Pinpoint the cell where the given text exists, returning its (x, y) midpoint coordinate. 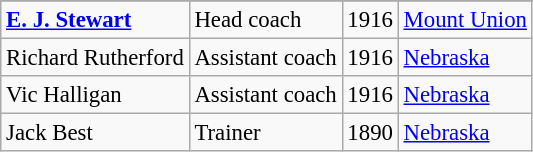
Head coach (266, 20)
Richard Rutherford (95, 58)
Jack Best (95, 133)
1890 (370, 133)
Trainer (266, 133)
Mount Union (465, 20)
Vic Halligan (95, 95)
E. J. Stewart (95, 20)
